For the text-containing cell, return its midpoint in (X, Y) coordinate format. 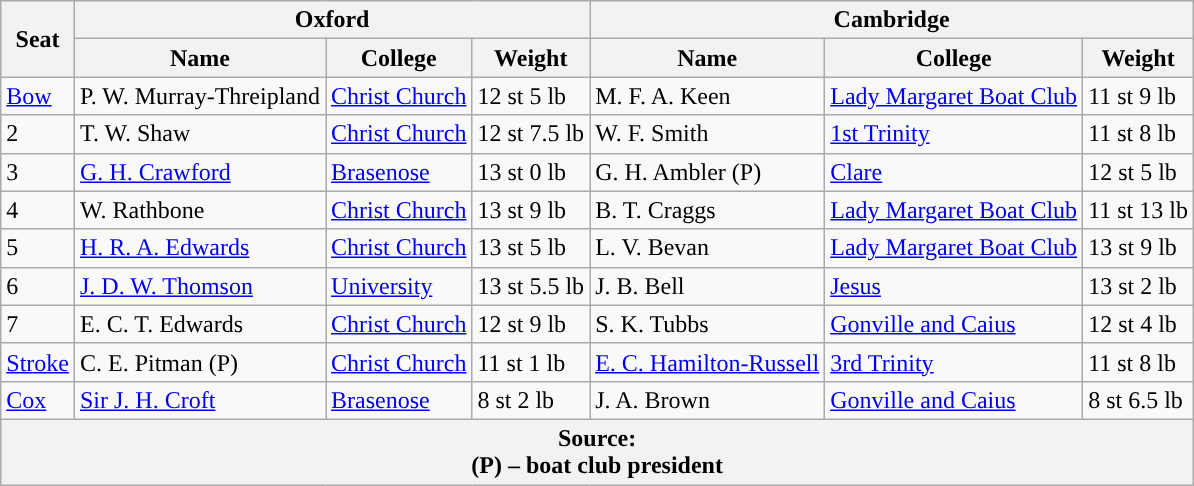
P. W. Murray-Threipland (200, 96)
W. F. Smith (708, 134)
E. C. Hamilton-Russell (708, 362)
Stroke (38, 362)
3rd Trinity (954, 362)
3 (38, 172)
G. H. Crawford (200, 172)
13 st 5.5 lb (531, 286)
S. K. Tubbs (708, 324)
Bow (38, 96)
Cox (38, 400)
Oxford (332, 20)
J. B. Bell (708, 286)
11 st 1 lb (531, 362)
G. H. Ambler (P) (708, 172)
13 st 0 lb (531, 172)
B. T. Craggs (708, 210)
J. D. W. Thomson (200, 286)
8 st 2 lb (531, 400)
C. E. Pitman (P) (200, 362)
7 (38, 324)
8 st 6.5 lb (1138, 400)
Source:(P) – boat club president (598, 452)
13 st 5 lb (531, 248)
M. F. A. Keen (708, 96)
Clare (954, 172)
5 (38, 248)
Jesus (954, 286)
L. V. Bevan (708, 248)
11 st 9 lb (1138, 96)
2 (38, 134)
W. Rathbone (200, 210)
12 st 9 lb (531, 324)
E. C. T. Edwards (200, 324)
1st Trinity (954, 134)
12 st 7.5 lb (531, 134)
6 (38, 286)
Cambridge (892, 20)
J. A. Brown (708, 400)
12 st 4 lb (1138, 324)
13 st 2 lb (1138, 286)
H. R. A. Edwards (200, 248)
Sir J. H. Croft (200, 400)
11 st 13 lb (1138, 210)
University (399, 286)
Seat (38, 39)
4 (38, 210)
T. W. Shaw (200, 134)
